Capture the cell that displays the provided text and extract its [X, Y] central coordinate. 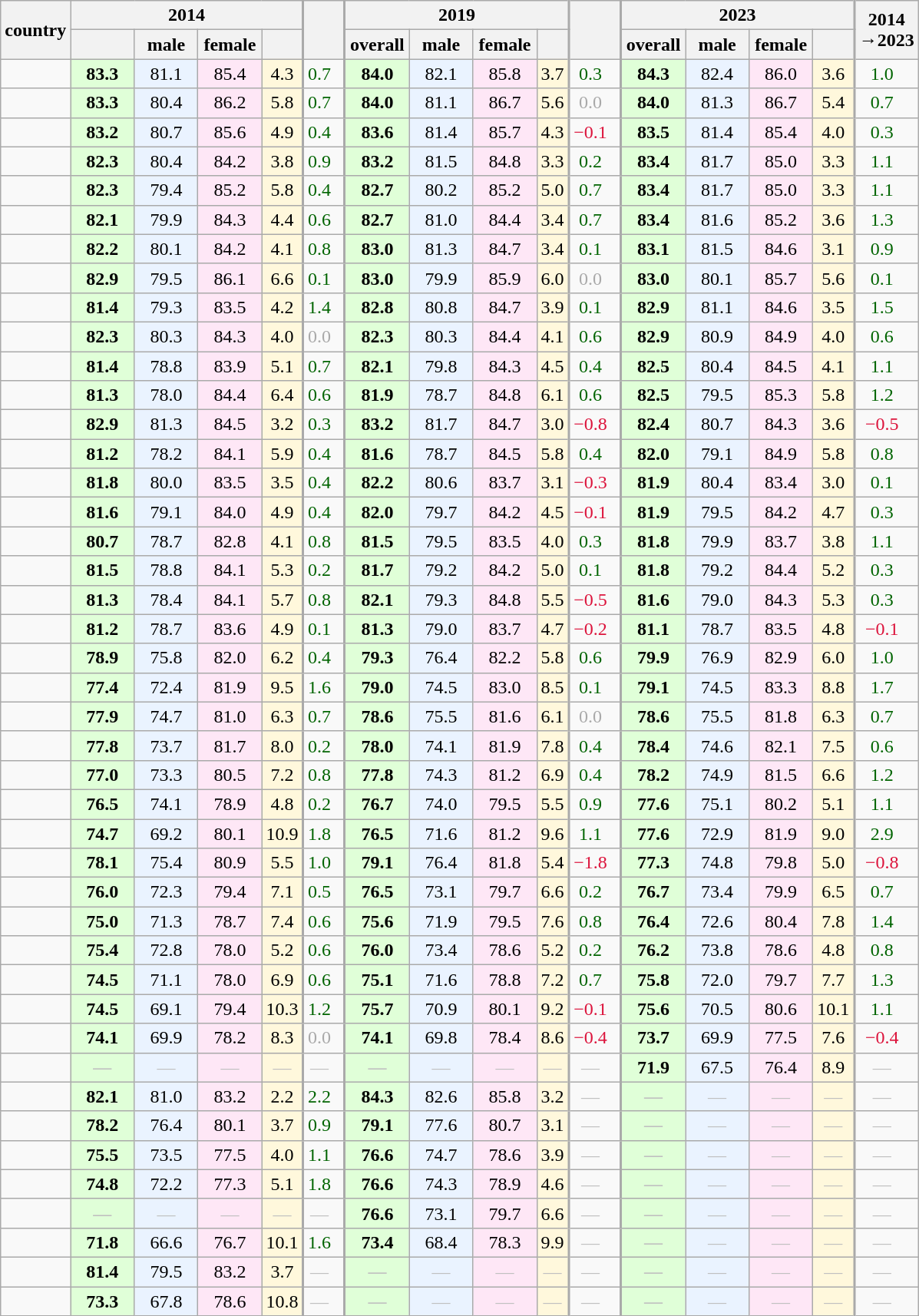
74.9 [717, 775]
1.7 [886, 687]
7.7 [834, 980]
80.8 [441, 307]
72.4 [166, 687]
8.0 [283, 746]
10.9 [283, 833]
68.4 [441, 1242]
−0.2 [595, 629]
2.9 [886, 833]
67.5 [717, 1067]
5.7 [283, 600]
66.6 [166, 1242]
9.5 [283, 687]
73.8 [717, 951]
72.8 [166, 951]
86.0 [782, 74]
4.2 [283, 307]
75.0 [103, 921]
69.2 [166, 833]
67.8 [166, 1301]
70.9 [441, 1009]
70.5 [717, 1009]
6.4 [283, 395]
6.2 [283, 658]
72.0 [717, 980]
2019 [457, 15]
2014 [187, 15]
85.9 [505, 278]
8.8 [834, 687]
2023 [738, 15]
5.9 [283, 454]
72.6 [717, 921]
7.4 [283, 921]
0.5 [324, 892]
8.3 [283, 1038]
4.6 [553, 1184]
85.3 [782, 395]
8.6 [553, 1038]
73.5 [166, 1155]
9.9 [553, 1242]
6.5 [834, 892]
−0.3 [595, 483]
7.1 [283, 892]
83.1 [653, 249]
72.9 [717, 833]
1.5 [886, 307]
76.9 [717, 658]
71.3 [166, 921]
80.5 [230, 775]
78.1 [103, 863]
country [35, 30]
71.8 [103, 1242]
78.3 [505, 1242]
76.2 [653, 951]
9.2 [553, 1009]
83.9 [230, 366]
71.1 [166, 980]
10.3 [283, 1009]
−1.8 [595, 863]
80.0 [166, 483]
74.6 [717, 746]
75.7 [377, 1009]
9.0 [834, 833]
77.9 [103, 716]
7.5 [834, 746]
2014→2023 [886, 30]
74.0 [441, 804]
9.6 [553, 833]
72.2 [166, 1184]
8.9 [834, 1067]
82.6 [441, 1096]
85.6 [230, 132]
69.8 [441, 1038]
72.3 [166, 892]
86.1 [230, 278]
4.4 [283, 220]
69.1 [166, 1009]
77.4 [103, 687]
86.2 [230, 103]
10.8 [283, 1301]
8.5 [553, 687]
77.0 [103, 775]
